Detect which cell encompasses the target text, then output its (X, Y) center coordinate. 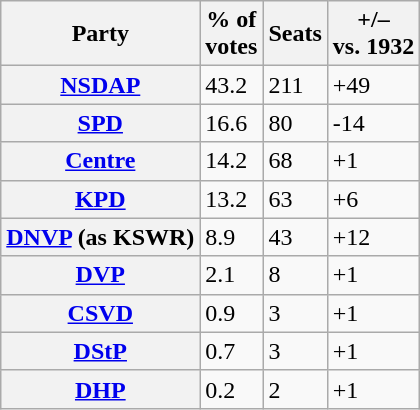
211 (295, 85)
DStP (100, 351)
13.2 (232, 199)
80 (295, 123)
0.9 (232, 313)
0.2 (232, 389)
KPD (100, 199)
Party (100, 34)
DHP (100, 389)
-14 (373, 123)
DVP (100, 275)
+6 (373, 199)
NSDAP (100, 85)
16.6 (232, 123)
0.7 (232, 351)
14.2 (232, 161)
Seats (295, 34)
SPD (100, 123)
68 (295, 161)
+12 (373, 237)
CSVD (100, 313)
DNVP (as KSWR) (100, 237)
Centre (100, 161)
63 (295, 199)
+/–vs. 1932 (373, 34)
43.2 (232, 85)
2.1 (232, 275)
8 (295, 275)
+49 (373, 85)
43 (295, 237)
8.9 (232, 237)
2 (295, 389)
% ofvotes (232, 34)
